For the text-containing cell, return its midpoint in [x, y] coordinate format. 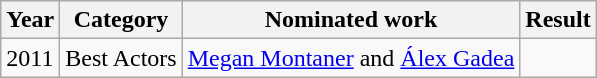
Nominated work [351, 20]
Category [121, 20]
Result [558, 20]
Megan Montaner and Álex Gadea [351, 58]
Best Actors [121, 58]
2011 [30, 58]
Year [30, 20]
